For the text-containing cell, return its midpoint in (x, y) coordinate format. 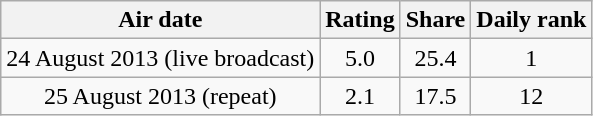
Air date (160, 20)
24 August 2013 (live broadcast) (160, 58)
Rating (360, 20)
1 (532, 58)
25.4 (436, 58)
17.5 (436, 96)
25 August 2013 (repeat) (160, 96)
12 (532, 96)
Daily rank (532, 20)
2.1 (360, 96)
5.0 (360, 58)
Share (436, 20)
